Capture the cell that displays the provided text and extract its [X, Y] central coordinate. 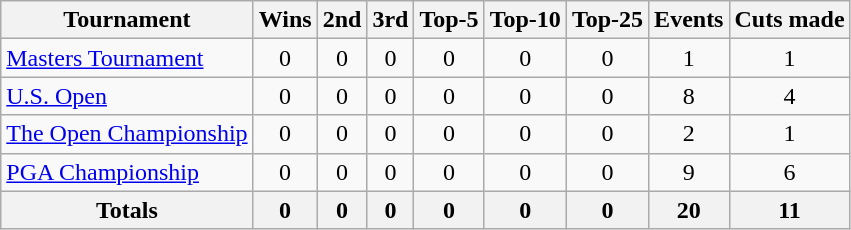
8 [689, 96]
Tournament [127, 20]
The Open Championship [127, 134]
PGA Championship [127, 172]
Totals [127, 210]
U.S. Open [127, 96]
4 [790, 96]
11 [790, 210]
Wins [285, 20]
Top-10 [525, 20]
Events [689, 20]
2nd [342, 20]
Top-5 [449, 20]
2 [689, 134]
Cuts made [790, 20]
Top-25 [607, 20]
6 [790, 172]
Masters Tournament [127, 58]
3rd [390, 20]
20 [689, 210]
9 [689, 172]
